Determine the (X, Y) coordinate at the center of the cell enclosing the given text.  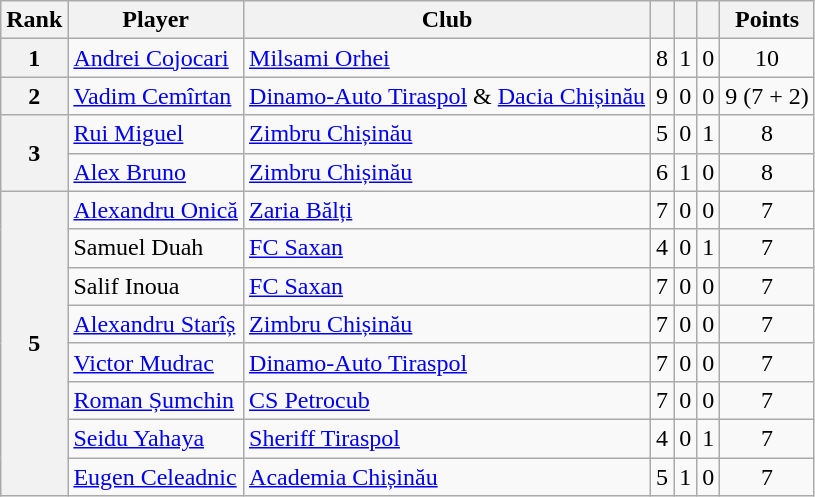
Rui Miguel (156, 134)
Vadim Cemîrtan (156, 96)
Zaria Bălți (448, 210)
10 (768, 58)
Academia Chișinău (448, 477)
Dinamo-Auto Tiraspol & Dacia Chișinău (448, 96)
Victor Mudrac (156, 362)
Salif Inoua (156, 286)
Roman Șumchin (156, 400)
Dinamo-Auto Tiraspol (448, 362)
Andrei Cojocari (156, 58)
Points (768, 20)
Alex Bruno (156, 172)
Player (156, 20)
3 (34, 153)
Samuel Duah (156, 248)
CS Petrocub (448, 400)
Alexandru Onică (156, 210)
9 (7 + 2) (768, 96)
Rank (34, 20)
Alexandru Starîș (156, 324)
Sheriff Tiraspol (448, 438)
Club (448, 20)
Milsami Orhei (448, 58)
2 (34, 96)
Eugen Celeadnic (156, 477)
6 (662, 172)
Seidu Yahaya (156, 438)
9 (662, 96)
